Extract the (x, y) coordinate from the center of the cell holding the provided text.  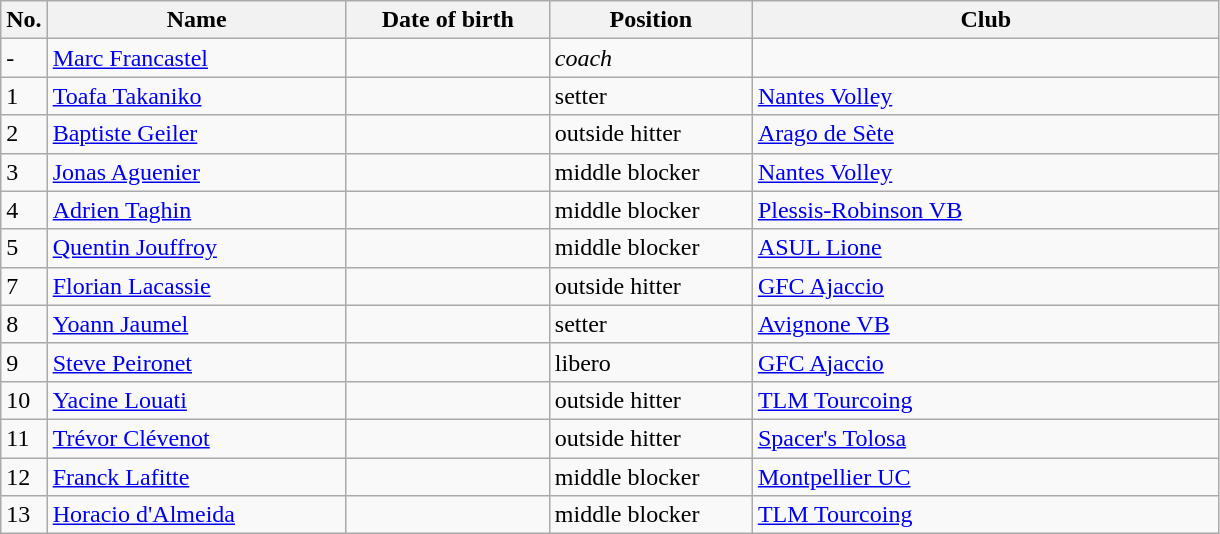
Plessis-Robinson VB (986, 210)
coach (650, 58)
Yacine Louati (196, 400)
Montpellier UC (986, 477)
3 (24, 172)
Horacio d'Almeida (196, 515)
10 (24, 400)
Quentin Jouffroy (196, 248)
Adrien Taghin (196, 210)
No. (24, 20)
Date of birth (448, 20)
Marc Francastel (196, 58)
7 (24, 286)
Yoann Jaumel (196, 324)
libero (650, 362)
11 (24, 438)
Arago de Sète (986, 134)
Florian Lacassie (196, 286)
12 (24, 477)
Toafa Takaniko (196, 96)
5 (24, 248)
Franck Lafitte (196, 477)
Position (650, 20)
- (24, 58)
Trévor Clévenot (196, 438)
Name (196, 20)
2 (24, 134)
Baptiste Geiler (196, 134)
4 (24, 210)
9 (24, 362)
Club (986, 20)
ASUL Lione (986, 248)
Steve Peironet (196, 362)
1 (24, 96)
Jonas Aguenier (196, 172)
8 (24, 324)
Avignone VB (986, 324)
Spacer's Tolosa (986, 438)
13 (24, 515)
